Search for the cell housing the specified text and yield its [x, y] center coordinate. 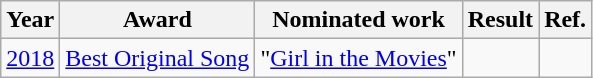
Result [500, 20]
"Girl in the Movies" [358, 58]
Nominated work [358, 20]
Best Original Song [158, 58]
Award [158, 20]
2018 [30, 58]
Year [30, 20]
Ref. [566, 20]
